Extract the (x, y) coordinate from the center of the cell holding the provided text.  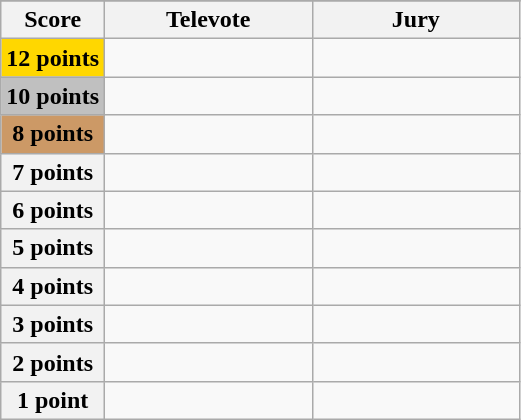
1 point (53, 400)
Televote (209, 20)
4 points (53, 286)
6 points (53, 210)
3 points (53, 324)
10 points (53, 96)
12 points (53, 58)
5 points (53, 248)
Jury (416, 20)
2 points (53, 362)
Score (53, 20)
8 points (53, 134)
7 points (53, 172)
